Locate the cell with the specified text and output its (X, Y) center coordinate. 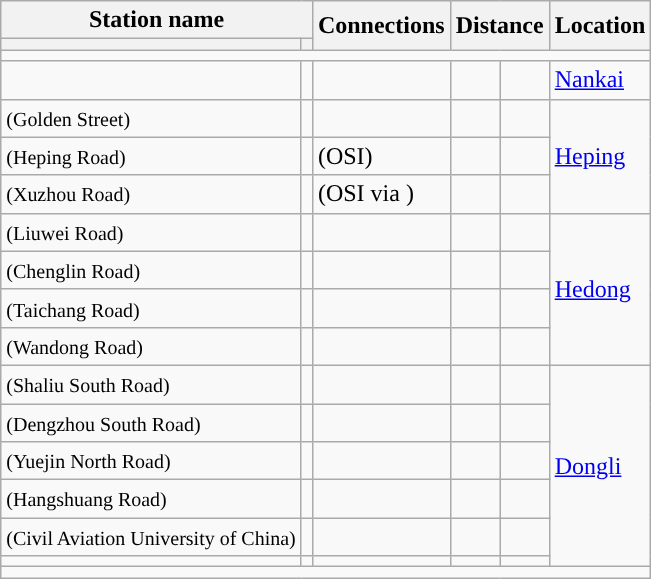
(Shaliu South Road) (152, 384)
(Liuwei Road) (152, 232)
Nankai (600, 80)
Distance (500, 26)
(Taichang Road) (152, 308)
Station name (157, 20)
(Yuejin North Road) (152, 461)
(Civil Aviation University of China) (152, 537)
(Hangshuang Road) (152, 499)
Heping (600, 156)
(Dengzhou South Road) (152, 423)
(Golden Street) (152, 118)
Hedong (600, 289)
(Chenglin Road) (152, 270)
(Wandong Road) (152, 346)
Location (600, 26)
Connections (381, 26)
(OSI via ) (381, 194)
(Heping Road) (152, 156)
(Xuzhou Road) (152, 194)
Dongli (600, 466)
(OSI) (381, 156)
